For the text-containing cell, return its midpoint in (x, y) coordinate format. 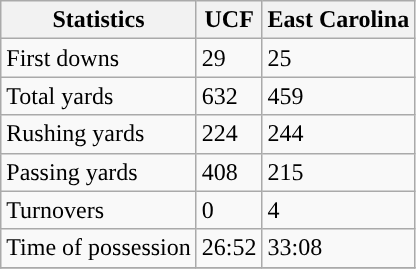
East Carolina (338, 20)
632 (229, 96)
Turnovers (99, 210)
First downs (99, 58)
459 (338, 96)
33:08 (338, 248)
215 (338, 172)
0 (229, 210)
Statistics (99, 20)
Total yards (99, 96)
Rushing yards (99, 134)
224 (229, 134)
26:52 (229, 248)
29 (229, 58)
408 (229, 172)
4 (338, 210)
UCF (229, 20)
244 (338, 134)
Passing yards (99, 172)
Time of possession (99, 248)
25 (338, 58)
